Output the [X, Y] coordinate of the center of the cell containing the given text.  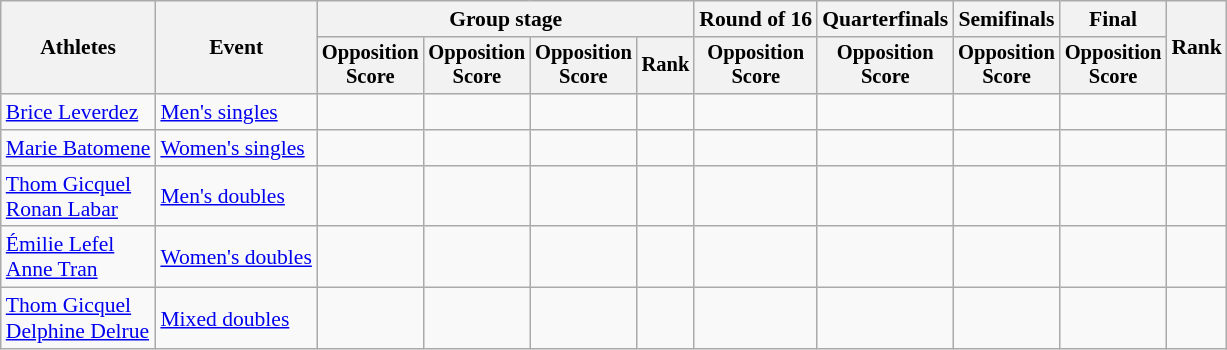
Brice Leverdez [78, 112]
Men's doubles [236, 196]
Semifinals [1006, 19]
Athletes [78, 48]
Group stage [506, 19]
Thom GicquelRonan Labar [78, 196]
Mixed doubles [236, 318]
Marie Batomene [78, 148]
Thom GicquelDelphine Delrue [78, 318]
Women's doubles [236, 258]
Émilie LefelAnne Tran [78, 258]
Final [1114, 19]
Women's singles [236, 148]
Event [236, 48]
Men's singles [236, 112]
Quarterfinals [885, 19]
Round of 16 [756, 19]
